Identify which cell holds the provided text, then report its (X, Y) central coordinate. 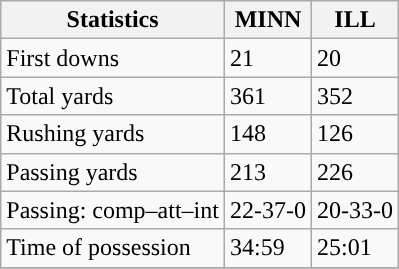
20-33-0 (356, 210)
Time of possession (113, 248)
22-37-0 (268, 210)
361 (268, 96)
ILL (356, 20)
148 (268, 134)
Passing: comp–att–int (113, 210)
Total yards (113, 96)
352 (356, 96)
25:01 (356, 248)
126 (356, 134)
226 (356, 172)
Rushing yards (113, 134)
21 (268, 58)
Passing yards (113, 172)
34:59 (268, 248)
MINN (268, 20)
20 (356, 58)
Statistics (113, 20)
213 (268, 172)
First downs (113, 58)
